Return [x, y] of the center of cell containing provided text 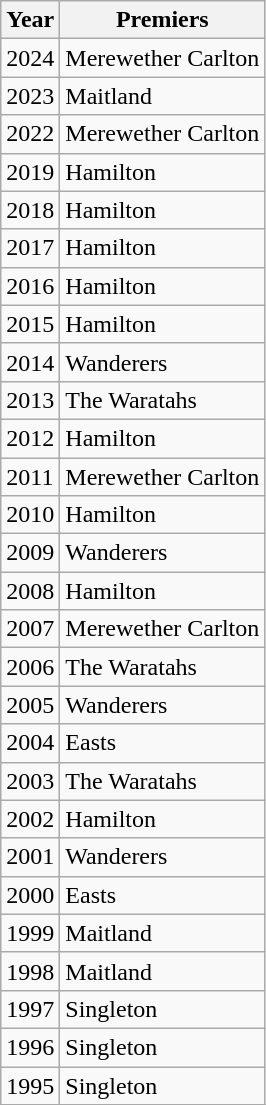
2012 [30, 438]
2024 [30, 58]
2006 [30, 667]
Premiers [162, 20]
2017 [30, 248]
2005 [30, 705]
2008 [30, 591]
2001 [30, 857]
2009 [30, 553]
2016 [30, 286]
2019 [30, 172]
2015 [30, 324]
2018 [30, 210]
2000 [30, 895]
2004 [30, 743]
2011 [30, 477]
1998 [30, 971]
2010 [30, 515]
2007 [30, 629]
2023 [30, 96]
2022 [30, 134]
2013 [30, 400]
Year [30, 20]
1996 [30, 1047]
1999 [30, 933]
2014 [30, 362]
1995 [30, 1085]
2003 [30, 781]
1997 [30, 1009]
2002 [30, 819]
